For the text-containing cell, return its midpoint in [x, y] coordinate format. 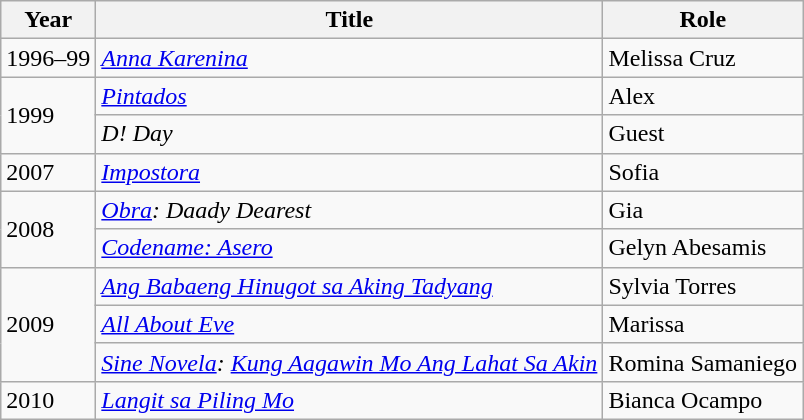
Gelyn Abesamis [703, 248]
Year [48, 20]
Romina Samaniego [703, 362]
2010 [48, 400]
All About Eve [350, 324]
Obra: Daady Dearest [350, 210]
Langit sa Piling Mo [350, 400]
Sine Novela: Kung Aagawin Mo Ang Lahat Sa Akin [350, 362]
Sylvia Torres [703, 286]
Title [350, 20]
1999 [48, 115]
Marissa [703, 324]
Bianca Ocampo [703, 400]
1996–99 [48, 58]
Sofia [703, 172]
Melissa Cruz [703, 58]
Role [703, 20]
2009 [48, 324]
Codename: Asero [350, 248]
Anna Karenina [350, 58]
Guest [703, 134]
2008 [48, 229]
2007 [48, 172]
Gia [703, 210]
Pintados [350, 96]
Impostora [350, 172]
Alex [703, 96]
Ang Babaeng Hinugot sa Aking Tadyang [350, 286]
D! Day [350, 134]
